From the cell containing the given text, extract its center point as [X, Y] coordinate. 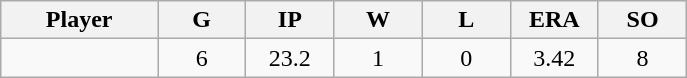
23.2 [290, 58]
IP [290, 20]
8 [642, 58]
0 [466, 58]
3.42 [554, 58]
SO [642, 20]
1 [378, 58]
W [378, 20]
G [202, 20]
ERA [554, 20]
L [466, 20]
Player [80, 20]
6 [202, 58]
